Extract the [x, y] coordinate from the center of the cell holding the provided text.  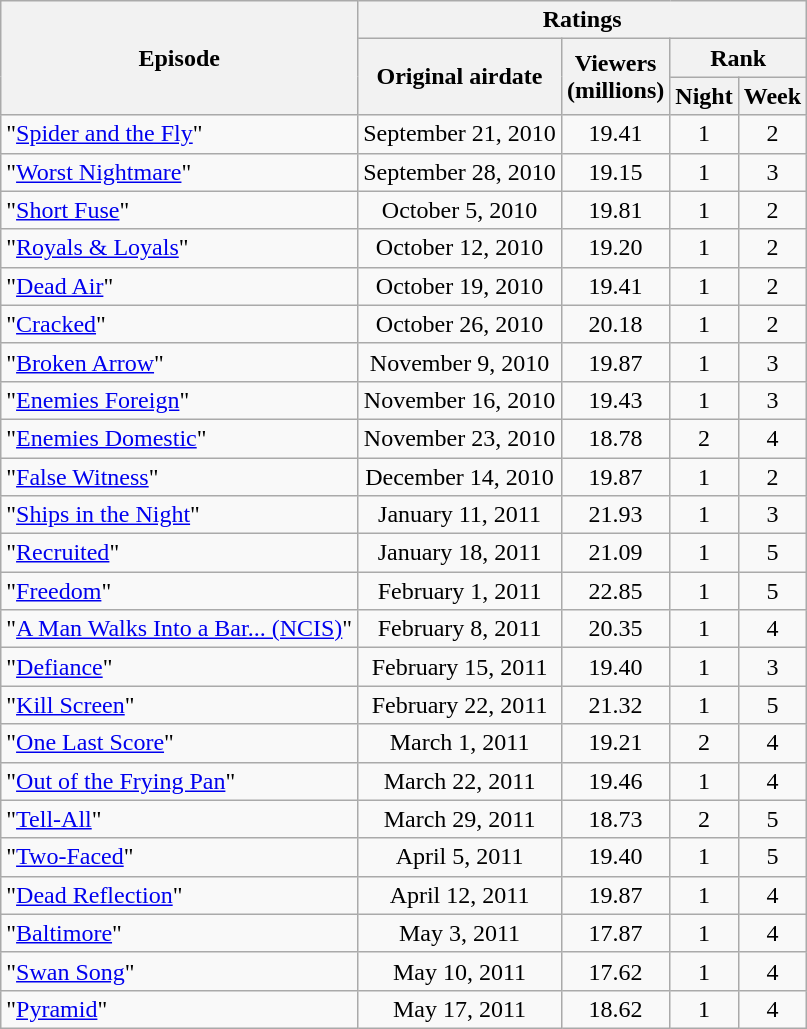
"Enemies Domestic" [180, 438]
20.35 [615, 629]
"Two-Faced" [180, 857]
November 23, 2010 [460, 438]
19.21 [615, 743]
February 1, 2011 [460, 591]
March 1, 2011 [460, 743]
"Enemies Foreign" [180, 400]
May 10, 2011 [460, 971]
September 21, 2010 [460, 134]
May 3, 2011 [460, 933]
21.93 [615, 515]
19.46 [615, 781]
"Royals & Loyals" [180, 248]
Week [772, 96]
21.32 [615, 705]
November 9, 2010 [460, 362]
"Pyramid" [180, 1009]
"Broken Arrow" [180, 362]
Episode [180, 58]
20.18 [615, 324]
21.09 [615, 553]
April 5, 2011 [460, 857]
17.87 [615, 933]
February 22, 2011 [460, 705]
Viewers(millions) [615, 77]
May 17, 2011 [460, 1009]
"Tell-All" [180, 819]
October 5, 2010 [460, 210]
October 26, 2010 [460, 324]
February 15, 2011 [460, 667]
April 12, 2011 [460, 895]
"A Man Walks Into a Bar... (NCIS)" [180, 629]
October 19, 2010 [460, 286]
17.62 [615, 971]
"Swan Song" [180, 971]
Night [704, 96]
"Defiance" [180, 667]
January 18, 2011 [460, 553]
March 22, 2011 [460, 781]
"Cracked" [180, 324]
19.15 [615, 172]
"Kill Screen" [180, 705]
October 12, 2010 [460, 248]
Rank [738, 58]
"Baltimore" [180, 933]
19.20 [615, 248]
December 14, 2010 [460, 477]
Ratings [582, 20]
"Dead Reflection" [180, 895]
November 16, 2010 [460, 400]
Original airdate [460, 77]
"Dead Air" [180, 286]
"Spider and the Fly" [180, 134]
"False Witness" [180, 477]
"One Last Score" [180, 743]
18.73 [615, 819]
"Recruited" [180, 553]
February 8, 2011 [460, 629]
19.43 [615, 400]
18.78 [615, 438]
19.81 [615, 210]
18.62 [615, 1009]
March 29, 2011 [460, 819]
22.85 [615, 591]
"Worst Nightmare" [180, 172]
"Ships in the Night" [180, 515]
January 11, 2011 [460, 515]
September 28, 2010 [460, 172]
"Freedom" [180, 591]
"Out of the Frying Pan" [180, 781]
"Short Fuse" [180, 210]
